Locate the cell with the specified text and output its (x, y) center coordinate. 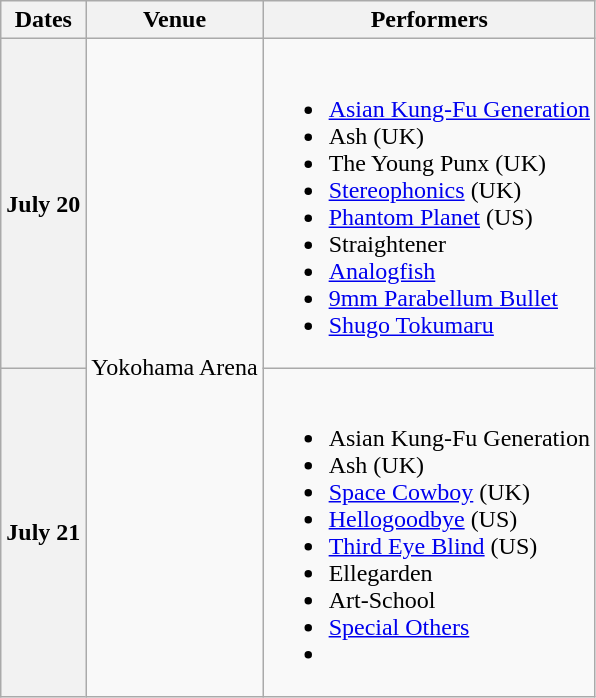
July 20 (44, 204)
July 21 (44, 532)
Yokohama Arena (174, 368)
Venue (174, 20)
Performers (429, 20)
Asian Kung-Fu GenerationAsh (UK)The Young Punx (UK)Stereophonics (UK)Phantom Planet (US)StraightenerAnalogfish9mm Parabellum BulletShugo Tokumaru (429, 204)
Dates (44, 20)
Asian Kung-Fu GenerationAsh (UK)Space Cowboy (UK)Hellogoodbye (US)Third Eye Blind (US)EllegardenArt-SchoolSpecial Others (429, 532)
